From the cell containing the given text, extract its center point as [x, y] coordinate. 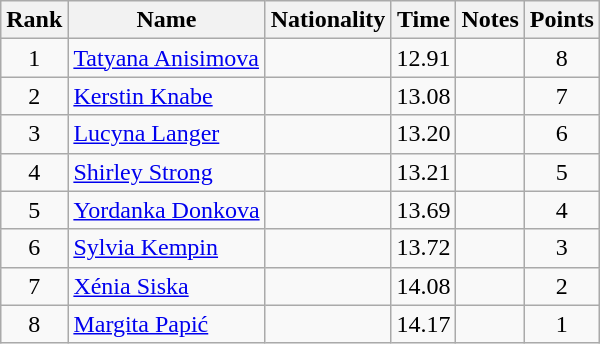
Notes [490, 20]
13.20 [424, 134]
13.72 [424, 248]
Time [424, 20]
Xénia Siska [166, 286]
Yordanka Donkova [166, 210]
13.21 [424, 172]
Margita Papić [166, 324]
13.08 [424, 96]
Lucyna Langer [166, 134]
14.17 [424, 324]
Name [166, 20]
14.08 [424, 286]
Tatyana Anisimova [166, 58]
Rank [34, 20]
Kerstin Knabe [166, 96]
13.69 [424, 210]
12.91 [424, 58]
Points [562, 20]
Nationality [328, 20]
Sylvia Kempin [166, 248]
Shirley Strong [166, 172]
